Capture the cell that displays the provided text and extract its (x, y) central coordinate. 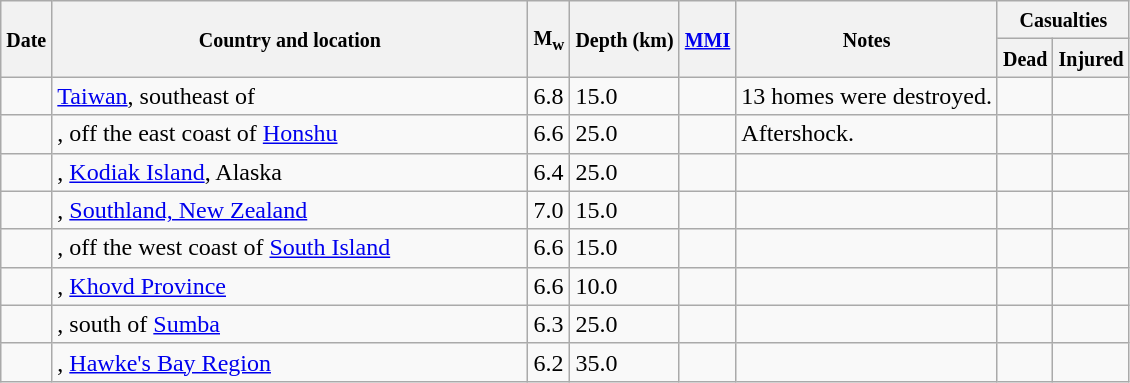
6.8 (549, 96)
, Hawke's Bay Region (290, 362)
Country and location (290, 39)
MMI (708, 39)
, off the east coast of Honshu (290, 134)
6.3 (549, 324)
, Khovd Province (290, 286)
, south of Sumba (290, 324)
Aftershock. (867, 134)
Injured (1091, 58)
Mw (549, 39)
Notes (867, 39)
10.0 (624, 286)
, Southland, New Zealand (290, 210)
35.0 (624, 362)
, off the west coast of South Island (290, 248)
6.2 (549, 362)
7.0 (549, 210)
6.4 (549, 172)
Date (26, 39)
Dead (1025, 58)
Taiwan, southeast of (290, 96)
, Kodiak Island, Alaska (290, 172)
Depth (km) (624, 39)
13 homes were destroyed. (867, 96)
Casualties (1063, 20)
